Output the [x, y] coordinate of the center of the cell containing the given text.  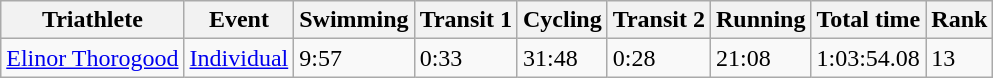
1:03:54.08 [868, 58]
Running [760, 20]
0:28 [658, 58]
Transit 2 [658, 20]
31:48 [562, 58]
Triathlete [92, 20]
Transit 1 [466, 20]
Swimming [354, 20]
9:57 [354, 58]
Rank [960, 20]
Cycling [562, 20]
Event [239, 20]
0:33 [466, 58]
Total time [868, 20]
Individual [239, 58]
13 [960, 58]
21:08 [760, 58]
Elinor Thorogood [92, 58]
